Return [x, y] of the center of cell containing provided text 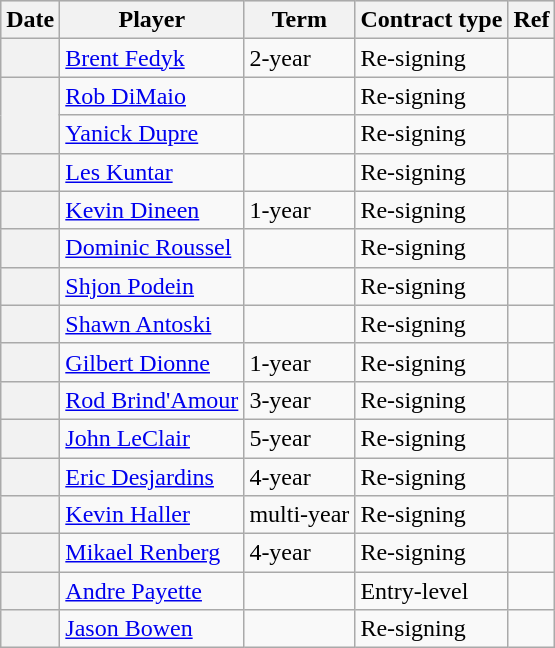
Les Kuntar [152, 172]
Player [152, 20]
Contract type [432, 20]
Andre Payette [152, 591]
Entry-level [432, 591]
Eric Desjardins [152, 477]
Yanick Dupre [152, 134]
multi-year [300, 515]
3-year [300, 400]
Mikael Renberg [152, 553]
Rob DiMaio [152, 96]
Rod Brind'Amour [152, 400]
Shjon Podein [152, 286]
John LeClair [152, 438]
Brent Fedyk [152, 58]
Kevin Dineen [152, 210]
2-year [300, 58]
Term [300, 20]
Kevin Haller [152, 515]
Dominic Roussel [152, 248]
Shawn Antoski [152, 324]
Gilbert Dionne [152, 362]
5-year [300, 438]
Ref [532, 20]
Date [30, 20]
Jason Bowen [152, 629]
